Search for the cell housing the specified text and yield its (X, Y) center coordinate. 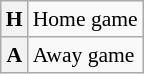
H (14, 19)
A (14, 55)
Away game (86, 55)
Home game (86, 19)
